Determine the [X, Y] coordinate at the center of the cell enclosing the given text.  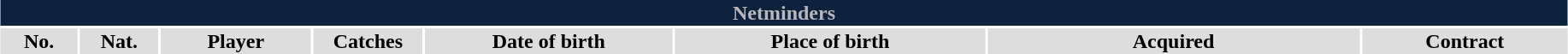
Catches [368, 41]
Place of birth [830, 41]
Nat. [120, 41]
Player [236, 41]
Netminders [783, 13]
Acquired [1173, 41]
Date of birth [549, 41]
No. [39, 41]
Contract [1465, 41]
